Determine the (x, y) coordinate at the center of the cell enclosing the given text.  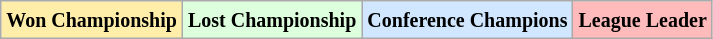
Conference Champions (468, 20)
Won Championship (92, 20)
Lost Championship (272, 20)
League Leader (642, 20)
